Locate the cell with the specified text and output its [X, Y] center coordinate. 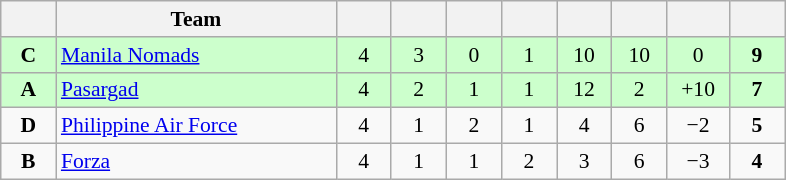
7 [756, 90]
Philippine Air Force [196, 126]
Forza [196, 162]
A [28, 90]
−3 [698, 162]
B [28, 162]
Pasargad [196, 90]
Manila Nomads [196, 55]
Team [196, 19]
5 [756, 126]
9 [756, 55]
12 [584, 90]
+10 [698, 90]
D [28, 126]
C [28, 55]
−2 [698, 126]
